Return (X, Y) of the center of cell containing provided text 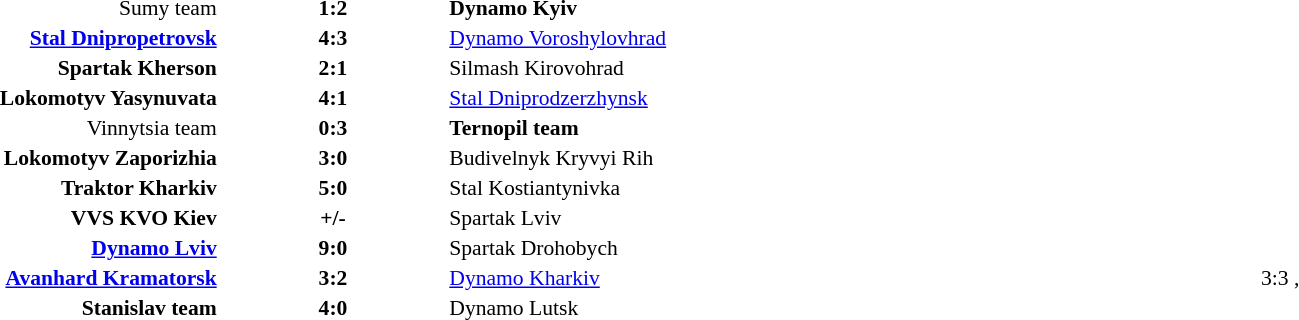
Dynamo Kharkiv (637, 278)
3:0 (334, 158)
4:3 (334, 38)
0:3 (334, 128)
5:0 (334, 188)
Budivelnyk Kryvyi Rih (637, 158)
4:1 (334, 98)
2:1 (334, 68)
Dynamo Voroshylovhrad (637, 38)
Spartak Drohobych (637, 248)
9:0 (334, 248)
Stal Kostiantynivka (637, 188)
Stal Dniprodzerzhynsk (637, 98)
+/- (334, 218)
Silmash Kirovohrad (637, 68)
Spartak Lviv (637, 218)
Ternopil team (637, 128)
3:2 (334, 278)
